Return the (X, Y) coordinate for the center point of the cell that contains the specified text.  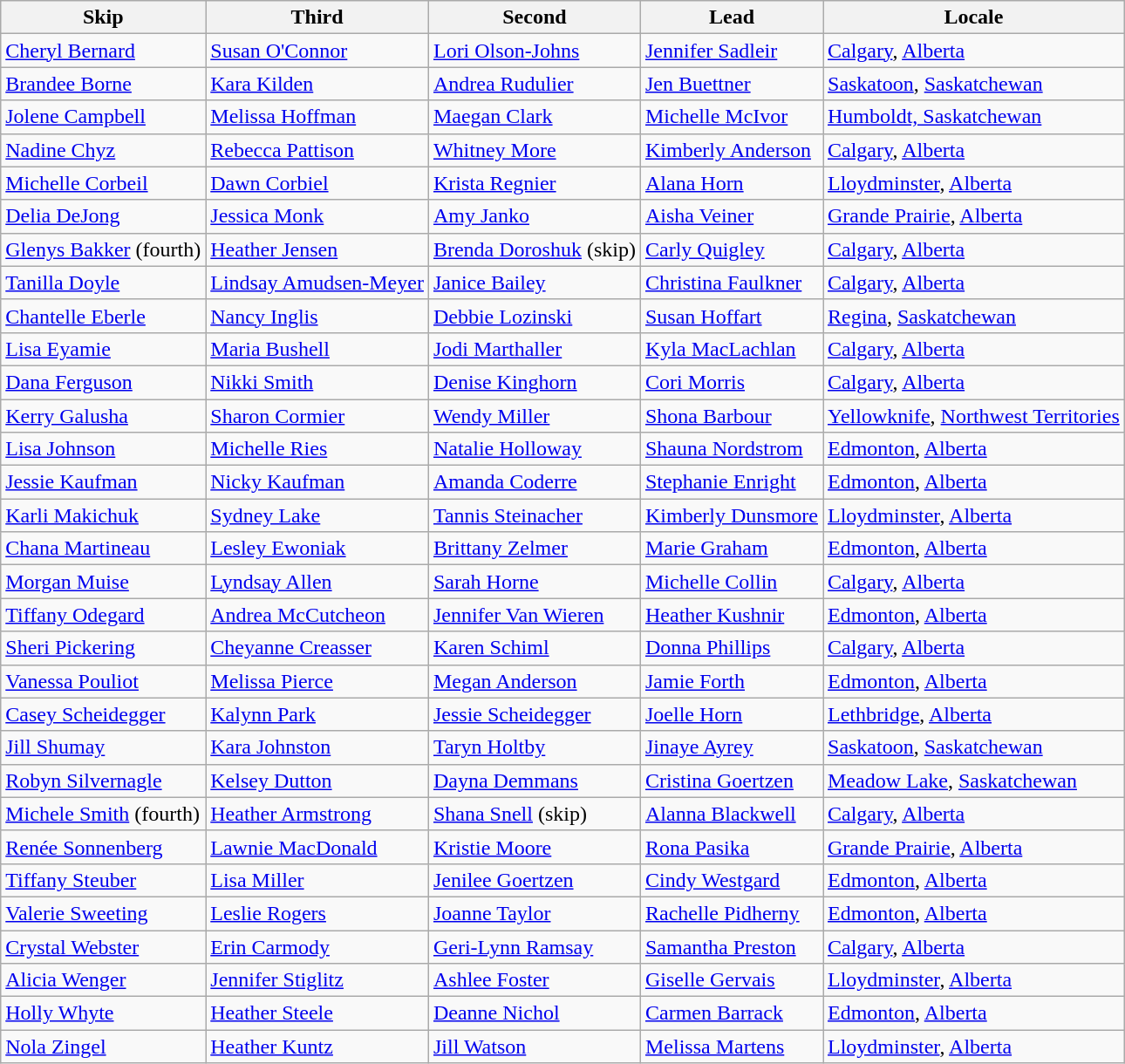
Tannis Steinacher (534, 515)
Deanne Nichol (534, 1013)
Vanessa Pouliot (103, 681)
Holly Whyte (103, 1013)
Nola Zingel (103, 1047)
Jill Shumay (103, 747)
Jinaye Ayrey (731, 747)
Jill Watson (534, 1047)
Sheri Pickering (103, 648)
Robyn Silvernagle (103, 781)
Jessie Scheidegger (534, 714)
Lyndsay Allen (317, 582)
Stephanie Enright (731, 482)
Crystal Webster (103, 946)
Jessie Kaufman (103, 482)
Amanda Coderre (534, 482)
Nancy Inglis (317, 316)
Kimberly Dunsmore (731, 515)
Andrea McCutcheon (317, 615)
Kyla MacLachlan (731, 349)
Michelle Ries (317, 449)
Melissa Martens (731, 1047)
Aisha Veiner (731, 216)
Donna Phillips (731, 648)
Debbie Lozinski (534, 316)
Dayna Demmans (534, 781)
Lethbridge, Alberta (974, 714)
Glenys Bakker (fourth) (103, 249)
Nikki Smith (317, 382)
Jennifer Sadleir (731, 51)
Susan Hoffart (731, 316)
Heather Jensen (317, 249)
Jennifer Van Wieren (534, 615)
Brandee Borne (103, 84)
Whitney More (534, 150)
Meadow Lake, Saskatchewan (974, 781)
Kalynn Park (317, 714)
Karen Schiml (534, 648)
Cheyanne Creasser (317, 648)
Sarah Horne (534, 582)
Andrea Rudulier (534, 84)
Shauna Nordstrom (731, 449)
Lead (731, 17)
Amy Janko (534, 216)
Maegan Clark (534, 117)
Kimberly Anderson (731, 150)
Taryn Holtby (534, 747)
Geri-Lynn Ramsay (534, 946)
Jennifer Stiglitz (317, 980)
Cheryl Bernard (103, 51)
Locale (974, 17)
Lisa Miller (317, 880)
Tiffany Odegard (103, 615)
Cristina Goertzen (731, 781)
Heather Kushnir (731, 615)
Ashlee Foster (534, 980)
Melissa Hoffman (317, 117)
Susan O'Connor (317, 51)
Shana Snell (skip) (534, 814)
Lisa Johnson (103, 449)
Dawn Corbiel (317, 183)
Valerie Sweeting (103, 913)
Cindy Westgard (731, 880)
Sydney Lake (317, 515)
Shona Barbour (731, 416)
Second (534, 17)
Kara Kilden (317, 84)
Samantha Preston (731, 946)
Delia DeJong (103, 216)
Brittany Zelmer (534, 549)
Sharon Cormier (317, 416)
Chantelle Eberle (103, 316)
Megan Anderson (534, 681)
Denise Kinghorn (534, 382)
Michelle McIvor (731, 117)
Dana Ferguson (103, 382)
Karli Makichuk (103, 515)
Kelsey Dutton (317, 781)
Jenilee Goertzen (534, 880)
Casey Scheidegger (103, 714)
Maria Bushell (317, 349)
Lori Olson-Johns (534, 51)
Alana Horn (731, 183)
Marie Graham (731, 549)
Tanilla Doyle (103, 283)
Heather Kuntz (317, 1047)
Morgan Muise (103, 582)
Nicky Kaufman (317, 482)
Alanna Blackwell (731, 814)
Jolene Campbell (103, 117)
Jen Buettner (731, 84)
Nadine Chyz (103, 150)
Natalie Holloway (534, 449)
Rachelle Pidherny (731, 913)
Kara Johnston (317, 747)
Christina Faulkner (731, 283)
Rebecca Pattison (317, 150)
Jamie Forth (731, 681)
Chana Martineau (103, 549)
Carly Quigley (731, 249)
Renée Sonnenberg (103, 847)
Rona Pasika (731, 847)
Carmen Barrack (731, 1013)
Joelle Horn (731, 714)
Tiffany Steuber (103, 880)
Jodi Marthaller (534, 349)
Kerry Galusha (103, 416)
Michelle Corbeil (103, 183)
Janice Bailey (534, 283)
Wendy Miller (534, 416)
Third (317, 17)
Heather Steele (317, 1013)
Jessica Monk (317, 216)
Yellowknife, Northwest Territories (974, 416)
Brenda Doroshuk (skip) (534, 249)
Heather Armstrong (317, 814)
Cori Morris (731, 382)
Alicia Wenger (103, 980)
Lawnie MacDonald (317, 847)
Joanne Taylor (534, 913)
Kristie Moore (534, 847)
Regina, Saskatchewan (974, 316)
Lisa Eyamie (103, 349)
Melissa Pierce (317, 681)
Skip (103, 17)
Krista Regnier (534, 183)
Humboldt, Saskatchewan (974, 117)
Leslie Rogers (317, 913)
Erin Carmody (317, 946)
Michele Smith (fourth) (103, 814)
Michelle Collin (731, 582)
Lindsay Amudsen-Meyer (317, 283)
Giselle Gervais (731, 980)
Lesley Ewoniak (317, 549)
